Return [X, Y] of the center of cell containing provided text 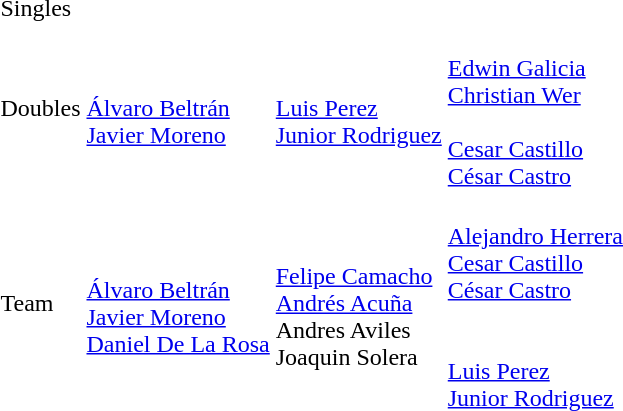
Luis PerezJunior Rodriguez [358, 108]
Álvaro BeltránJavier Moreno [178, 108]
